Search for the cell housing the specified text and yield its (X, Y) center coordinate. 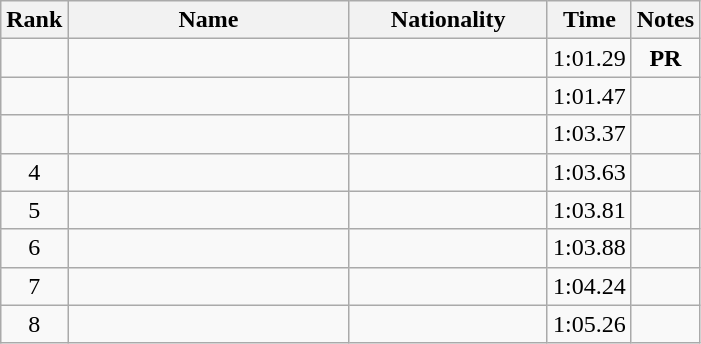
1:01.47 (589, 96)
Nationality (448, 20)
1:03.88 (589, 248)
Notes (665, 20)
1:01.29 (589, 58)
1:05.26 (589, 324)
7 (34, 286)
4 (34, 172)
Rank (34, 20)
1:03.81 (589, 210)
8 (34, 324)
Name (208, 20)
5 (34, 210)
1:04.24 (589, 286)
6 (34, 248)
PR (665, 58)
1:03.63 (589, 172)
1:03.37 (589, 134)
Time (589, 20)
